Return the (x, y) coordinate for the center point of the cell that contains the specified text.  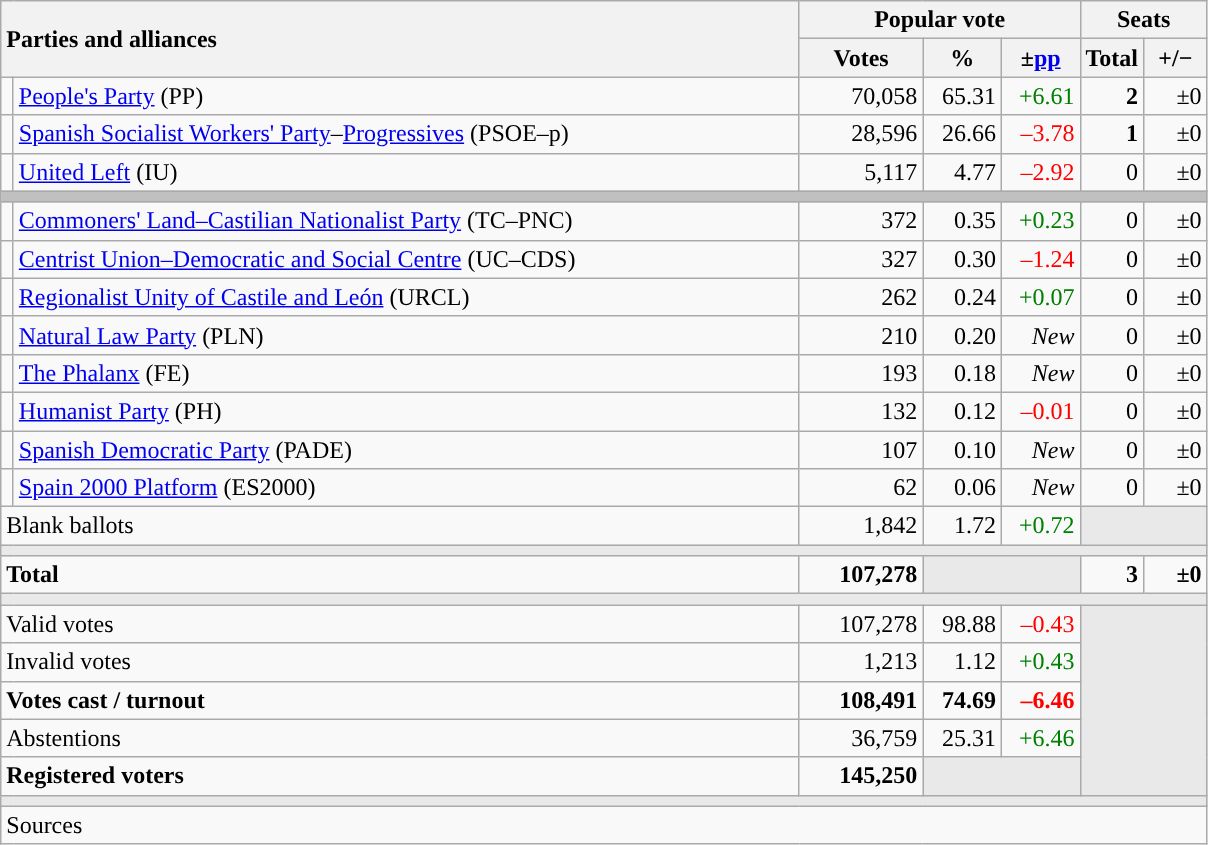
+0.07 (1040, 297)
0.10 (962, 449)
+6.46 (1040, 738)
0.35 (962, 221)
–0.43 (1040, 624)
±pp (1040, 58)
28,596 (861, 134)
5,117 (861, 172)
3 (1112, 575)
Centrist Union–Democratic and Social Centre (UC–CDS) (406, 259)
1 (1112, 134)
98.88 (962, 624)
People's Party (PP) (406, 96)
4.77 (962, 172)
–2.92 (1040, 172)
+/− (1176, 58)
Commoners' Land–Castilian Nationalist Party (TC–PNC) (406, 221)
0.06 (962, 488)
Popular vote (940, 20)
Registered voters (400, 776)
0.18 (962, 373)
Regionalist Unity of Castile and León (URCL) (406, 297)
1,842 (861, 526)
0.24 (962, 297)
193 (861, 373)
–0.01 (1040, 411)
262 (861, 297)
Spanish Democratic Party (PADE) (406, 449)
+0.72 (1040, 526)
210 (861, 335)
1.72 (962, 526)
Humanist Party (PH) (406, 411)
132 (861, 411)
Votes cast / turnout (400, 700)
Natural Law Party (PLN) (406, 335)
36,759 (861, 738)
0.20 (962, 335)
Spanish Socialist Workers' Party–Progressives (PSOE–p) (406, 134)
Valid votes (400, 624)
62 (861, 488)
Abstentions (400, 738)
–3.78 (1040, 134)
70,058 (861, 96)
145,250 (861, 776)
327 (861, 259)
0.30 (962, 259)
+0.23 (1040, 221)
Sources (604, 825)
Votes (861, 58)
Invalid votes (400, 662)
The Phalanx (FE) (406, 373)
Parties and alliances (400, 39)
0.12 (962, 411)
108,491 (861, 700)
26.66 (962, 134)
% (962, 58)
–6.46 (1040, 700)
65.31 (962, 96)
107 (861, 449)
Blank ballots (400, 526)
Seats (1144, 20)
25.31 (962, 738)
United Left (IU) (406, 172)
1,213 (861, 662)
1.12 (962, 662)
Spain 2000 Platform (ES2000) (406, 488)
74.69 (962, 700)
372 (861, 221)
–1.24 (1040, 259)
2 (1112, 96)
+6.61 (1040, 96)
+0.43 (1040, 662)
